Detect which cell encompasses the target text, then output its [X, Y] center coordinate. 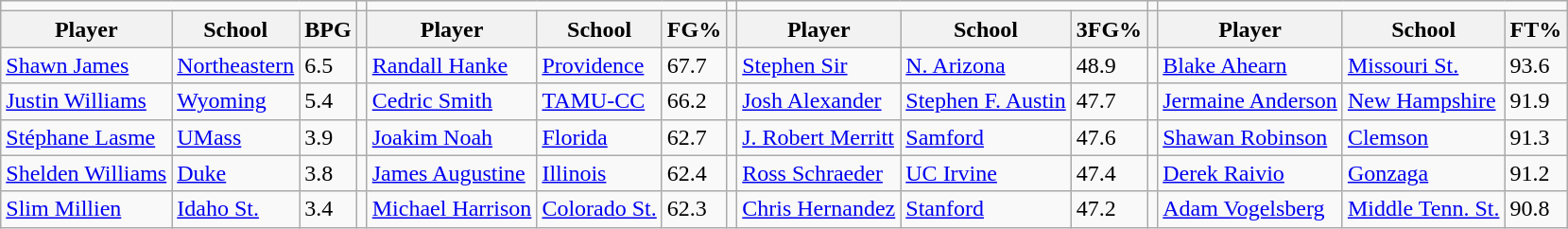
Derek Raivio [1250, 173]
3.8 [328, 173]
Northeastern [236, 65]
Illinois [599, 173]
Stéphane Lasme [87, 137]
3.4 [328, 209]
Shelden Williams [87, 173]
N. Arizona [986, 65]
Josh Alexander [818, 101]
47.4 [1109, 173]
Samford [986, 137]
Stanford [986, 209]
Joakim Noah [452, 137]
6.5 [328, 65]
UMass [236, 137]
Randall Hanke [452, 65]
47.7 [1109, 101]
48.9 [1109, 65]
New Hampshire [1423, 101]
3FG% [1109, 29]
Blake Ahearn [1250, 65]
3.9 [328, 137]
Idaho St. [236, 209]
Michael Harrison [452, 209]
Ross Schraeder [818, 173]
47.2 [1109, 209]
FG% [694, 29]
Stephen Sir [818, 65]
Jermaine Anderson [1250, 101]
Slim Millien [87, 209]
67.7 [694, 65]
UC Irvine [986, 173]
91.9 [1536, 101]
Cedric Smith [452, 101]
Gonzaga [1423, 173]
FT% [1536, 29]
66.2 [694, 101]
5.4 [328, 101]
Justin Williams [87, 101]
62.4 [694, 173]
TAMU-CC [599, 101]
J. Robert Merritt [818, 137]
93.6 [1536, 65]
Colorado St. [599, 209]
Shawan Robinson [1250, 137]
James Augustine [452, 173]
Duke [236, 173]
90.8 [1536, 209]
47.6 [1109, 137]
91.3 [1536, 137]
Missouri St. [1423, 65]
62.3 [694, 209]
BPG [328, 29]
Shawn James [87, 65]
Clemson [1423, 137]
Middle Tenn. St. [1423, 209]
Stephen F. Austin [986, 101]
62.7 [694, 137]
Florida [599, 137]
Providence [599, 65]
Wyoming [236, 101]
Adam Vogelsberg [1250, 209]
91.2 [1536, 173]
Chris Hernandez [818, 209]
